Capture the cell that displays the provided text and extract its (X, Y) central coordinate. 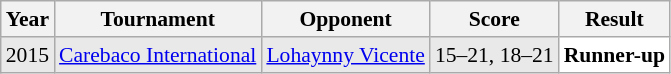
Score (494, 19)
Carebaco International (158, 55)
Year (28, 19)
Tournament (158, 19)
Result (614, 19)
Lohaynny Vicente (345, 55)
2015 (28, 55)
Runner-up (614, 55)
15–21, 18–21 (494, 55)
Opponent (345, 19)
